Output the [x, y] coordinate of the center of the cell containing the given text.  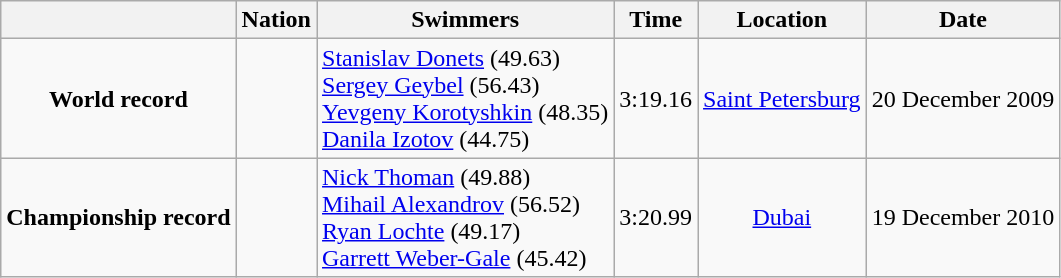
Championship record [118, 218]
Time [656, 20]
World record [118, 98]
Saint Petersburg [782, 98]
Swimmers [464, 20]
Dubai [782, 218]
Location [782, 20]
Nation [276, 20]
Stanislav Donets (49.63)Sergey Geybel (56.43)Yevgeny Korotyshkin (48.35)Danila Izotov (44.75) [464, 98]
3:19.16 [656, 98]
20 December 2009 [963, 98]
Date [963, 20]
3:20.99 [656, 218]
Nick Thoman (49.88)Mihail Alexandrov (56.52)Ryan Lochte (49.17)Garrett Weber-Gale (45.42) [464, 218]
19 December 2010 [963, 218]
